Locate the cell with the specified text and output its [X, Y] center coordinate. 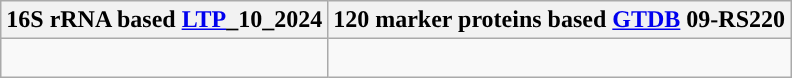
120 marker proteins based GTDB 09-RS220 [560, 20]
16S rRNA based LTP_10_2024 [164, 20]
